From the cell containing the given text, extract its center point as (x, y) coordinate. 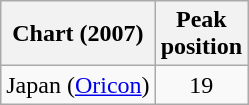
Chart (2007) (78, 34)
Japan (Oricon) (78, 85)
Peakposition (201, 34)
19 (201, 85)
